Provide the [x, y] coordinate of the cell's center where the given text is located.  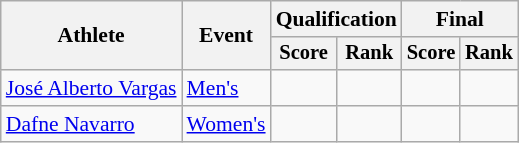
Final [460, 19]
Event [226, 36]
Dafne Navarro [92, 124]
Women's [226, 124]
Qualification [336, 19]
José Alberto Vargas [92, 88]
Men's [226, 88]
Athlete [92, 36]
